Find where the given text appears and provide that cell's center as [X, Y] coordinate. 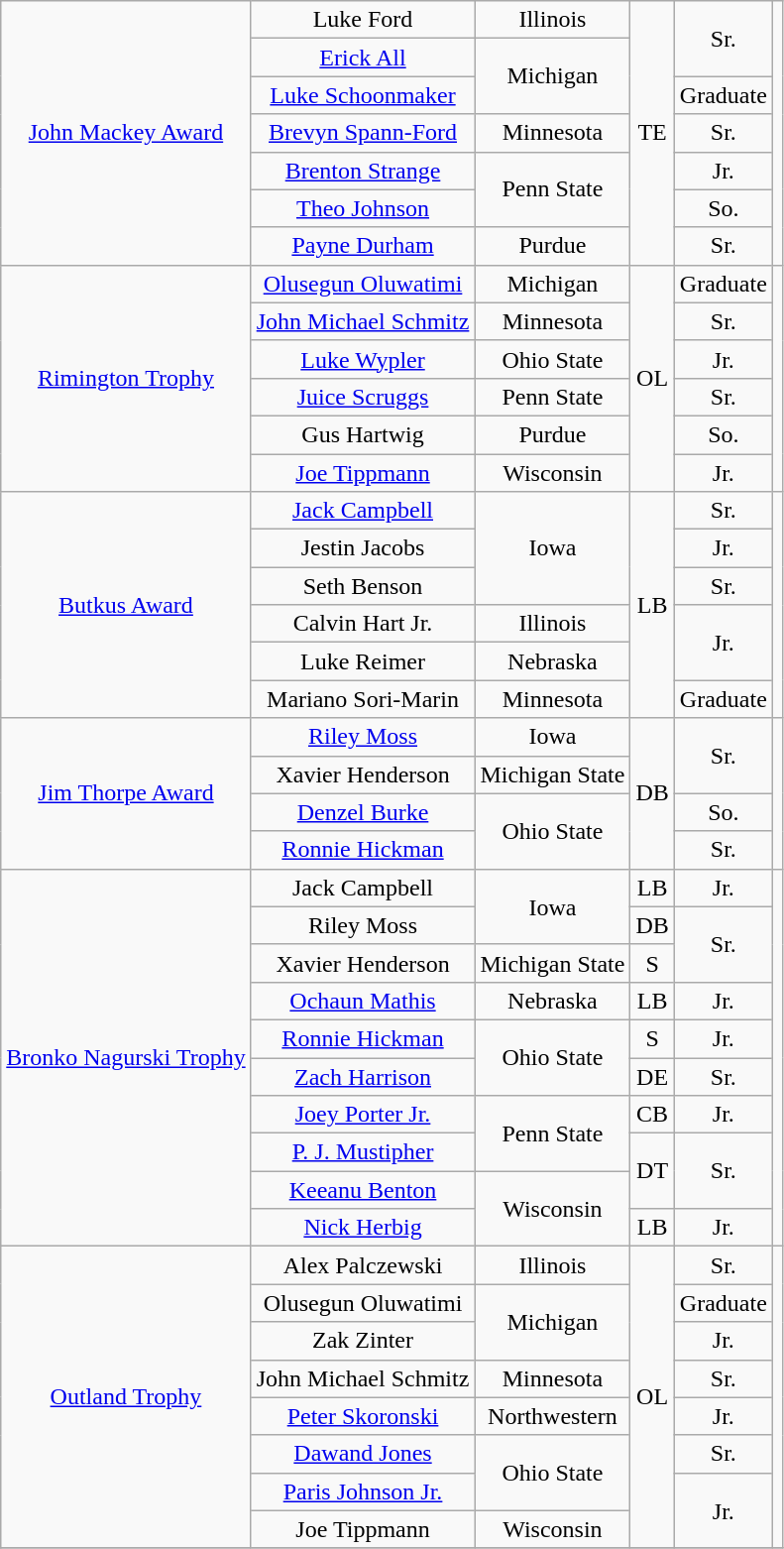
Denzel Burke [363, 812]
Luke Schoonmaker [363, 95]
Jestin Jacobs [363, 548]
Jim Thorpe Award [126, 793]
Juice Scruggs [363, 397]
Brevyn Spann-Ford [363, 133]
Keeanu Benton [363, 1190]
Erick All [363, 58]
Mariano Sori-Marin [363, 699]
John Mackey Award [126, 133]
Northwestern [553, 1416]
Dawand Jones [363, 1454]
Luke Ford [363, 20]
Nick Herbig [363, 1228]
Peter Skoronski [363, 1416]
Rimington Trophy [126, 378]
Paris Johnson Jr. [363, 1491]
DE [652, 1076]
Seth Benson [363, 586]
Zak Zinter [363, 1341]
CB [652, 1115]
Zach Harrison [363, 1076]
TE [652, 133]
Brenton Strange [363, 171]
Payne Durham [363, 246]
Outland Trophy [126, 1397]
Gus Hartwig [363, 434]
Theo Johnson [363, 208]
Ochaun Mathis [363, 1001]
Bronko Nagurski Trophy [126, 1057]
Luke Wypler [363, 359]
Calvin Hart Jr. [363, 624]
DT [652, 1171]
Alex Palczewski [363, 1265]
Butkus Award [126, 605]
Luke Reimer [363, 661]
P. J. Mustipher [363, 1152]
Joey Porter Jr. [363, 1115]
